Determine the (X, Y) coordinate at the center of the cell enclosing the given text.  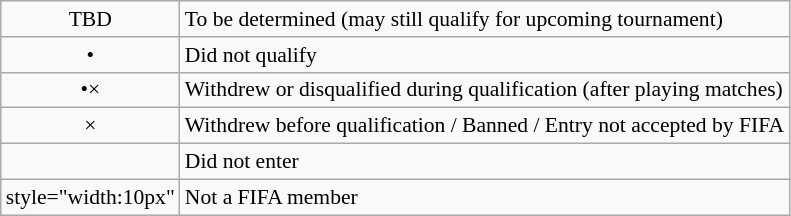
style="width:10px" (90, 197)
•× (90, 90)
× (90, 126)
Did not enter (484, 162)
Withdrew or disqualified during qualification (after playing matches) (484, 90)
Withdrew before qualification / Banned / Entry not accepted by FIFA (484, 126)
TBD (90, 19)
Not a FIFA member (484, 197)
• (90, 55)
Did not qualify (484, 55)
To be determined (may still qualify for upcoming tournament) (484, 19)
